Output the [x, y] coordinate of the center of the cell containing the given text.  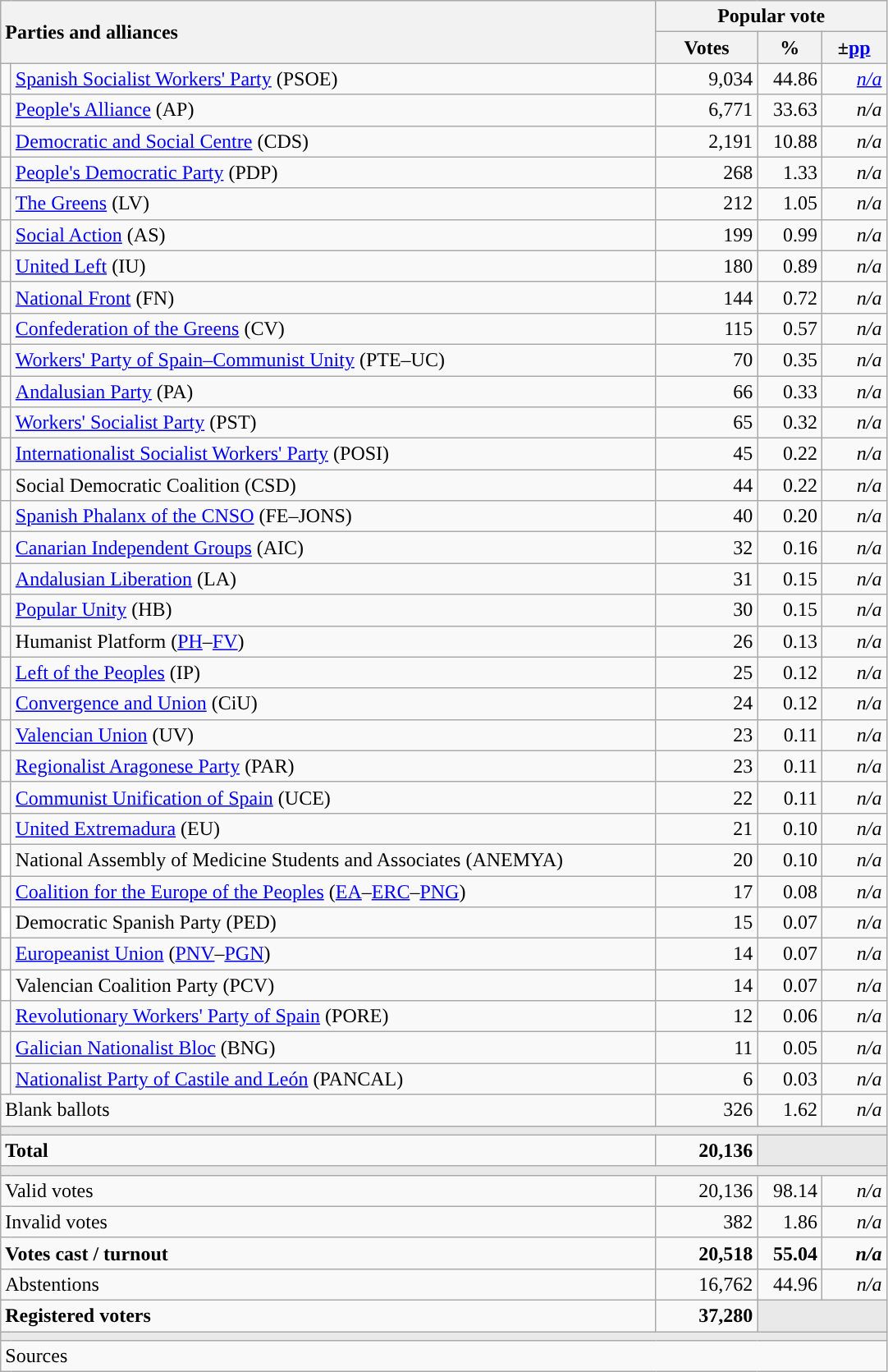
0.99 [790, 235]
Galician Nationalist Bloc (BNG) [333, 1048]
16,762 [707, 1284]
11 [707, 1048]
People's Alliance (AP) [333, 110]
Nationalist Party of Castile and León (PANCAL) [333, 1079]
6,771 [707, 110]
33.63 [790, 110]
268 [707, 172]
44.96 [790, 1284]
Popular Unity (HB) [333, 610]
People's Democratic Party (PDP) [333, 172]
30 [707, 610]
Convergence and Union (CiU) [333, 704]
National Assembly of Medicine Students and Associates (ANEMYA) [333, 860]
±pp [854, 48]
United Left (IU) [333, 266]
0.16 [790, 548]
0.03 [790, 1079]
Canarian Independent Groups (AIC) [333, 548]
6 [707, 1079]
45 [707, 454]
% [790, 48]
Parties and alliances [328, 32]
44.86 [790, 79]
382 [707, 1222]
1.62 [790, 1110]
Blank ballots [328, 1110]
Democratic and Social Centre (CDS) [333, 141]
Votes cast / turnout [328, 1253]
1.33 [790, 172]
Total [328, 1150]
Confederation of the Greens (CV) [333, 328]
0.13 [790, 641]
21 [707, 828]
Sources [443, 1356]
24 [707, 704]
Democratic Spanish Party (PED) [333, 923]
22 [707, 797]
17 [707, 891]
0.32 [790, 423]
Left of the Peoples (IP) [333, 672]
Valencian Coalition Party (PCV) [333, 985]
326 [707, 1110]
Communist Unification of Spain (UCE) [333, 797]
65 [707, 423]
Workers' Party of Spain–Communist Unity (PTE–UC) [333, 360]
Social Democratic Coalition (CSD) [333, 485]
180 [707, 266]
United Extremadura (EU) [333, 828]
Votes [707, 48]
31 [707, 579]
10.88 [790, 141]
66 [707, 392]
Valid votes [328, 1191]
0.06 [790, 1016]
0.57 [790, 328]
0.08 [790, 891]
20,518 [707, 1253]
Valencian Union (UV) [333, 735]
Social Action (AS) [333, 235]
26 [707, 641]
Andalusian Party (PA) [333, 392]
144 [707, 297]
0.72 [790, 297]
Spanish Phalanx of the CNSO (FE–JONS) [333, 516]
1.05 [790, 204]
37,280 [707, 1315]
25 [707, 672]
Internationalist Socialist Workers' Party (POSI) [333, 454]
55.04 [790, 1253]
0.35 [790, 360]
15 [707, 923]
Andalusian Liberation (LA) [333, 579]
199 [707, 235]
Spanish Socialist Workers' Party (PSOE) [333, 79]
The Greens (LV) [333, 204]
115 [707, 328]
0.20 [790, 516]
Invalid votes [328, 1222]
Revolutionary Workers' Party of Spain (PORE) [333, 1016]
Regionalist Aragonese Party (PAR) [333, 766]
1.86 [790, 1222]
Registered voters [328, 1315]
Europeanist Union (PNV–PGN) [333, 954]
0.05 [790, 1048]
12 [707, 1016]
20 [707, 860]
44 [707, 485]
98.14 [790, 1191]
0.89 [790, 266]
Workers' Socialist Party (PST) [333, 423]
70 [707, 360]
40 [707, 516]
Popular vote [771, 16]
2,191 [707, 141]
0.33 [790, 392]
32 [707, 548]
Humanist Platform (PH–FV) [333, 641]
212 [707, 204]
National Front (FN) [333, 297]
Abstentions [328, 1284]
9,034 [707, 79]
Coalition for the Europe of the Peoples (EA–ERC–PNG) [333, 891]
